Capture the cell that displays the provided text and extract its (x, y) central coordinate. 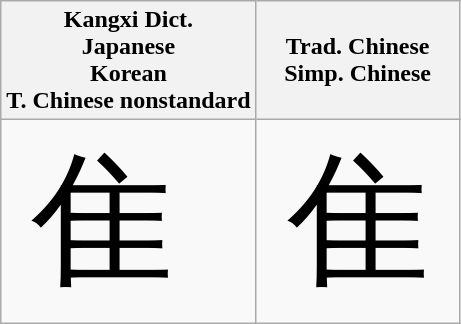
Trad. ChineseSimp. Chinese (358, 60)
Kangxi Dict.JapaneseKoreanT. Chinese nonstandard (128, 60)
